Determine the [x, y] coordinate at the center of the cell enclosing the given text.  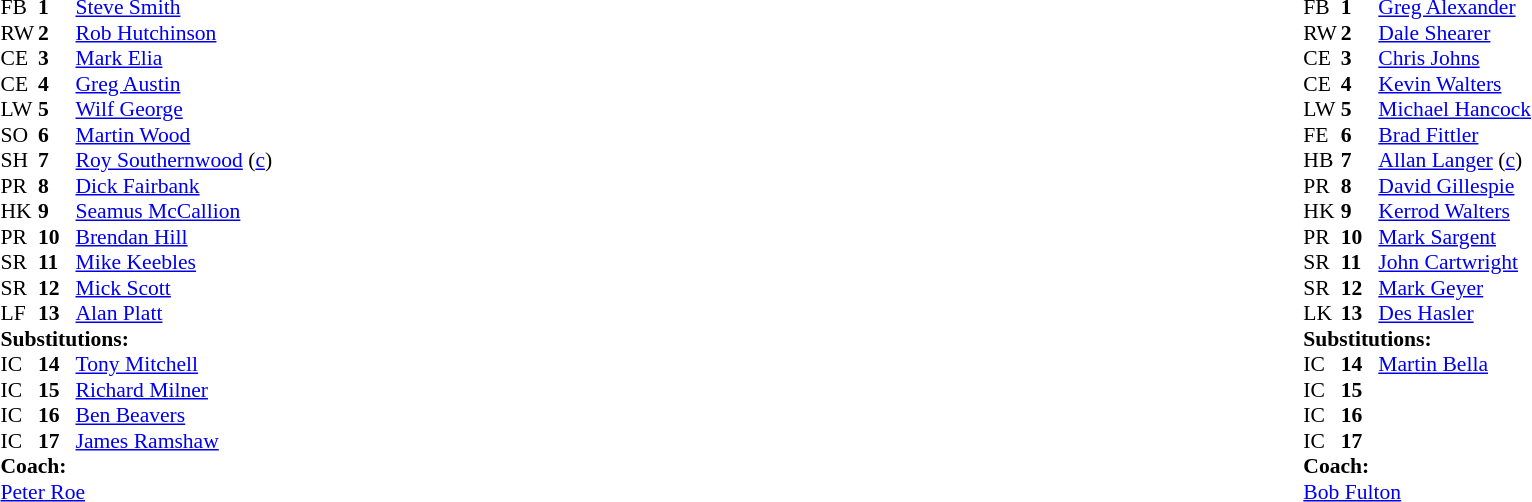
James Ramshaw [174, 441]
Martin Bella [1454, 365]
John Cartwright [1454, 263]
Seamus McCallion [174, 211]
Michael Hancock [1454, 109]
Brendan Hill [174, 237]
Alan Platt [174, 313]
Mike Keebles [174, 263]
HB [1322, 161]
Martin Wood [174, 135]
Brad Fittler [1454, 135]
Rob Hutchinson [174, 33]
Wilf George [174, 109]
Allan Langer (c) [1454, 161]
Mark Elia [174, 59]
Dale Shearer [1454, 33]
Dick Fairbank [174, 186]
Kevin Walters [1454, 84]
SH [19, 161]
Greg Austin [174, 84]
Tony Mitchell [174, 365]
Mark Sargent [1454, 237]
LF [19, 313]
David Gillespie [1454, 186]
Mark Geyer [1454, 288]
Ben Beavers [174, 415]
Kerrod Walters [1454, 211]
Chris Johns [1454, 59]
LK [1322, 313]
SO [19, 135]
Mick Scott [174, 288]
Des Hasler [1454, 313]
Richard Milner [174, 390]
Roy Southernwood (c) [174, 161]
FE [1322, 135]
